Pinpoint the cell where the given text exists, returning its [X, Y] midpoint coordinate. 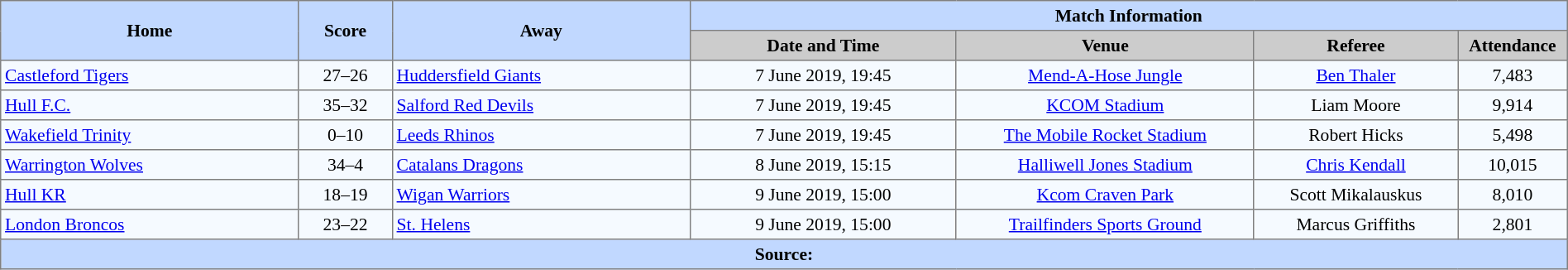
Ben Thaler [1355, 75]
The Mobile Rocket Stadium [1105, 135]
Wigan Warriors [541, 195]
London Broncos [150, 224]
8 June 2019, 15:15 [823, 165]
35–32 [346, 105]
2,801 [1513, 224]
Match Information [1128, 16]
Leeds Rhinos [541, 135]
23–22 [346, 224]
Trailfinders Sports Ground [1105, 224]
Kcom Craven Park [1105, 195]
8,010 [1513, 195]
Wakefield Trinity [150, 135]
18–19 [346, 195]
Away [541, 31]
Castleford Tigers [150, 75]
Hull F.C. [150, 105]
Liam Moore [1355, 105]
Hull KR [150, 195]
KCOM Stadium [1105, 105]
Scott Mikalauskus [1355, 195]
Huddersfield Giants [541, 75]
Date and Time [823, 46]
27–26 [346, 75]
Home [150, 31]
7,483 [1513, 75]
0–10 [346, 135]
Robert Hicks [1355, 135]
Attendance [1513, 46]
Mend-A-Hose Jungle [1105, 75]
Score [346, 31]
10,015 [1513, 165]
Referee [1355, 46]
St. Helens [541, 224]
5,498 [1513, 135]
34–4 [346, 165]
Halliwell Jones Stadium [1105, 165]
Marcus Griffiths [1355, 224]
Salford Red Devils [541, 105]
Source: [784, 254]
Warrington Wolves [150, 165]
9,914 [1513, 105]
Venue [1105, 46]
Catalans Dragons [541, 165]
Chris Kendall [1355, 165]
